Scan for the cell matching the given text and deliver its (X, Y) coordinate at center. 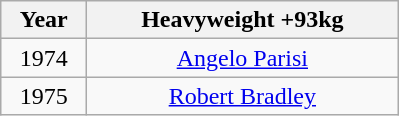
1974 (44, 58)
Year (44, 20)
Robert Bradley (242, 96)
Angelo Parisi (242, 58)
1975 (44, 96)
Heavyweight +93kg (242, 20)
